Output the [X, Y] coordinate of the center of the cell containing the given text.  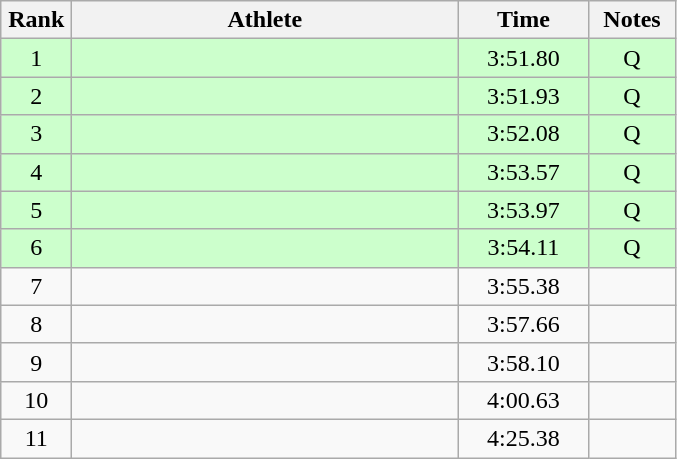
4:00.63 [524, 400]
Athlete [265, 20]
8 [36, 324]
Notes [632, 20]
6 [36, 248]
10 [36, 400]
5 [36, 210]
3:51.93 [524, 96]
7 [36, 286]
11 [36, 438]
3 [36, 134]
3:57.66 [524, 324]
4:25.38 [524, 438]
9 [36, 362]
4 [36, 172]
3:51.80 [524, 58]
3:53.57 [524, 172]
1 [36, 58]
3:53.97 [524, 210]
Rank [36, 20]
3:52.08 [524, 134]
3:58.10 [524, 362]
3:54.11 [524, 248]
2 [36, 96]
Time [524, 20]
3:55.38 [524, 286]
